Capture the cell that displays the provided text and extract its [X, Y] central coordinate. 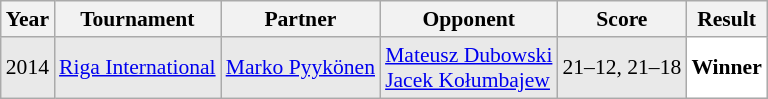
Result [726, 19]
Partner [300, 19]
Riga International [138, 68]
Score [622, 19]
Mateusz Dubowski Jacek Kołumbajew [468, 68]
Tournament [138, 19]
21–12, 21–18 [622, 68]
2014 [28, 68]
Year [28, 19]
Opponent [468, 19]
Winner [726, 68]
Marko Pyykönen [300, 68]
